Provide the (X, Y) coordinate of the cell's center where the given text is located.  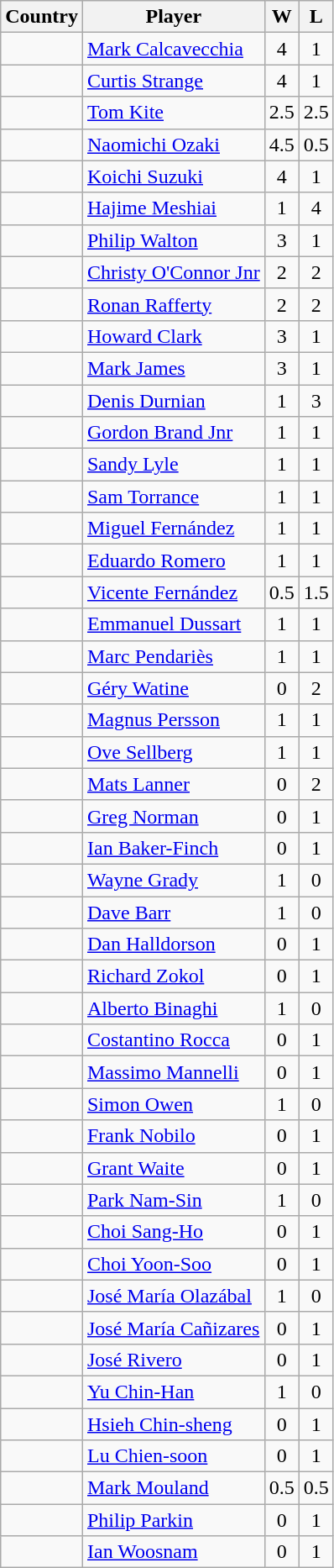
Miguel Fernández (173, 529)
Park Nam-Sin (173, 1200)
Denis Durnian (173, 401)
L (316, 17)
Richard Zokol (173, 976)
Mark Calcavecchia (173, 49)
Koichi Suzuki (173, 176)
Choi Yoon-Soo (173, 1264)
Mark Mouland (173, 1488)
Grant Waite (173, 1168)
José María Olazábal (173, 1296)
Sandy Lyle (173, 465)
José María Cañizares (173, 1328)
Tom Kite (173, 113)
Mark James (173, 368)
Dan Halldorson (173, 944)
Dave Barr (173, 912)
Ronan Rafferty (173, 304)
Choi Sang-Ho (173, 1232)
Massimo Mannelli (173, 1072)
Wayne Grady (173, 880)
Eduardo Romero (173, 560)
Simon Owen (173, 1104)
Ian Woosnam (173, 1552)
Vicente Fernández (173, 592)
Ove Sellberg (173, 752)
Yu Chin-Han (173, 1392)
Christy O'Connor Jnr (173, 272)
Howard Clark (173, 336)
Player (173, 17)
Naomichi Ozaki (173, 145)
Marc Pendariès (173, 656)
Lu Chien-soon (173, 1456)
W (282, 17)
Sam Torrance (173, 497)
Philip Walton (173, 240)
4.5 (282, 145)
1.5 (316, 592)
Ian Baker-Finch (173, 848)
Magnus Persson (173, 720)
Greg Norman (173, 816)
Gordon Brand Jnr (173, 433)
Curtis Strange (173, 81)
Mats Lanner (173, 784)
Country (42, 17)
Emmanuel Dussart (173, 624)
Philip Parkin (173, 1520)
José Rivero (173, 1360)
Hajime Meshiai (173, 208)
Alberto Binaghi (173, 1008)
Hsieh Chin-sheng (173, 1424)
Frank Nobilo (173, 1136)
Géry Watine (173, 688)
Costantino Rocca (173, 1040)
